Provide the [x, y] coordinate of the cell's center where the given text is located.  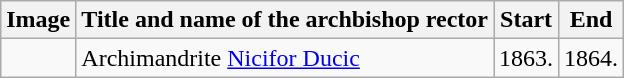
Archimandrite Nicifor Ducic [285, 58]
Title and name of the archbishop rector [285, 20]
1863. [526, 58]
1864. [592, 58]
End [592, 20]
Image [38, 20]
Start [526, 20]
